Locate the cell with the specified text and output its (X, Y) center coordinate. 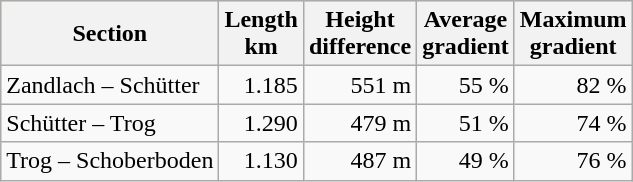
1.130 (261, 161)
55 % (466, 85)
Trog – Schoberboden (110, 161)
Average gradient (466, 34)
49 % (466, 161)
Lengthkm (261, 34)
Schütter – Trog (110, 123)
Heightdifference (360, 34)
1.290 (261, 123)
1.185 (261, 85)
51 % (466, 123)
551 m (360, 85)
Maximum gradient (573, 34)
76 % (573, 161)
Zandlach – Schütter (110, 85)
82 % (573, 85)
487 m (360, 161)
74 % (573, 123)
479 m (360, 123)
Section (110, 34)
